Search for the cell housing the specified text and yield its [x, y] center coordinate. 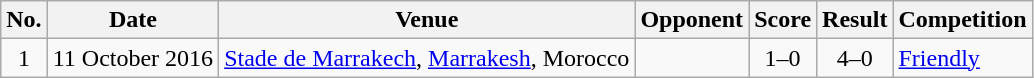
Stade de Marrakech, Marrakesh, Morocco [427, 58]
Result [855, 20]
Friendly [962, 58]
Venue [427, 20]
Score [783, 20]
1 [24, 58]
Opponent [692, 20]
Competition [962, 20]
Date [132, 20]
1–0 [783, 58]
4–0 [855, 58]
No. [24, 20]
11 October 2016 [132, 58]
